Scan for the cell matching the given text and deliver its [X, Y] coordinate at center. 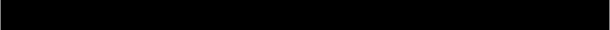
Sta Lucia Lady Realtors [304, 15]
